Capture the cell that displays the provided text and extract its [x, y] central coordinate. 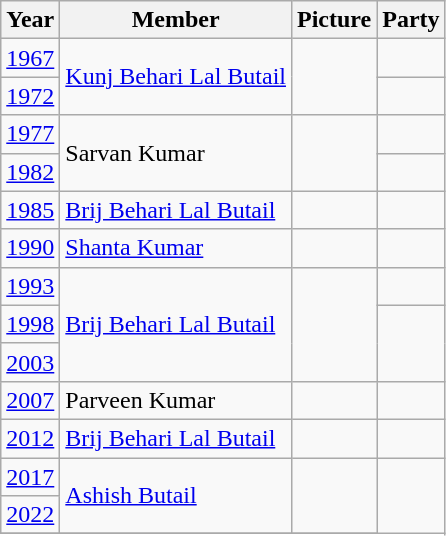
1993 [30, 286]
Shanta Kumar [176, 248]
1985 [30, 210]
2007 [30, 400]
Kunj Behari Lal Butail [176, 77]
1972 [30, 96]
Party [411, 20]
Year [30, 20]
Sarvan Kumar [176, 153]
Picture [334, 20]
1967 [30, 58]
Parveen Kumar [176, 400]
1990 [30, 248]
1982 [30, 172]
2012 [30, 438]
1977 [30, 134]
2017 [30, 477]
2003 [30, 362]
Ashish Butail [176, 496]
2022 [30, 515]
1998 [30, 324]
Member [176, 20]
